Scan for the cell matching the given text and deliver its (x, y) coordinate at center. 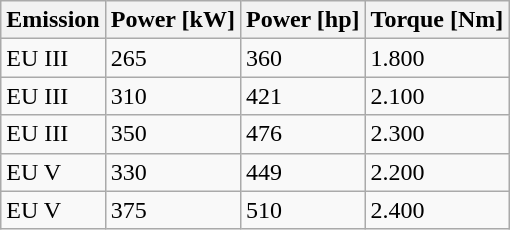
1.800 (437, 58)
Emission (53, 20)
2.100 (437, 96)
310 (172, 96)
2.200 (437, 172)
2.300 (437, 134)
350 (172, 134)
510 (302, 210)
Power [kW] (172, 20)
421 (302, 96)
330 (172, 172)
2.400 (437, 210)
Power [hp] (302, 20)
Torque [Nm] (437, 20)
360 (302, 58)
449 (302, 172)
375 (172, 210)
265 (172, 58)
476 (302, 134)
